Locate the cell with the specified text and output its (X, Y) center coordinate. 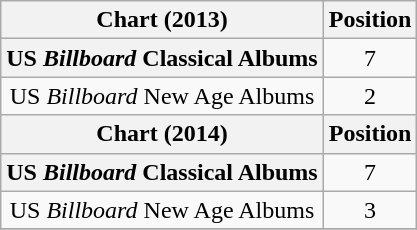
2 (370, 96)
Chart (2014) (162, 134)
3 (370, 210)
Chart (2013) (162, 20)
